Provide the (x, y) coordinate of the cell's center where the given text is located.  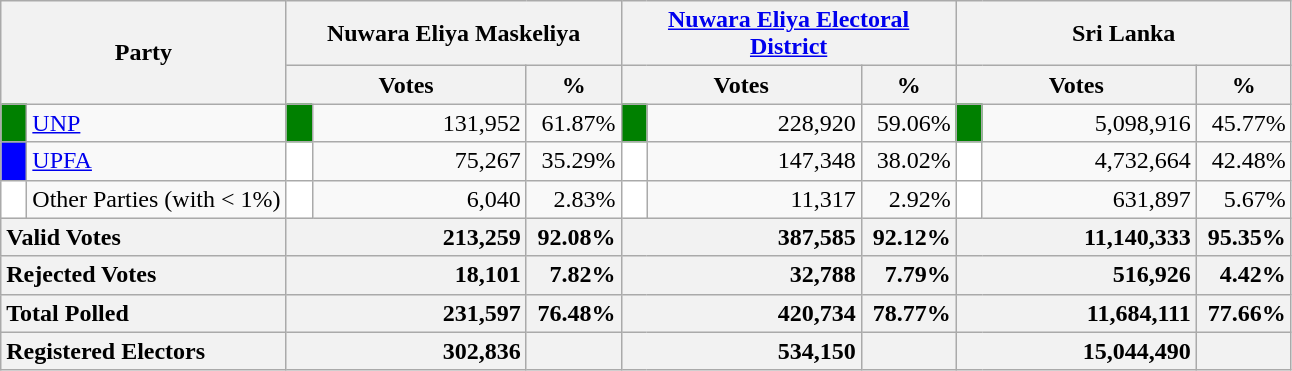
45.77% (1244, 123)
387,585 (741, 237)
11,140,333 (1076, 237)
516,926 (1076, 275)
92.08% (574, 237)
147,348 (754, 161)
2.92% (908, 199)
95.35% (1244, 237)
Total Polled (144, 313)
76.48% (574, 313)
18,101 (406, 275)
78.77% (908, 313)
2.83% (574, 199)
Sri Lanka (1124, 34)
15,044,490 (1076, 351)
Registered Electors (144, 351)
213,259 (406, 237)
7.82% (574, 275)
59.06% (908, 123)
4,732,664 (1089, 161)
Valid Votes (144, 237)
231,597 (406, 313)
11,684,111 (1076, 313)
5.67% (1244, 199)
61.87% (574, 123)
5,098,916 (1089, 123)
6,040 (419, 199)
38.02% (908, 161)
Nuwara Eliya Electoral District (788, 34)
Rejected Votes (144, 275)
Other Parties (with < 1%) (156, 199)
302,836 (406, 351)
UNP (156, 123)
92.12% (908, 237)
420,734 (741, 313)
42.48% (1244, 161)
Party (144, 52)
631,897 (1089, 199)
228,920 (754, 123)
75,267 (419, 161)
UPFA (156, 161)
131,952 (419, 123)
534,150 (741, 351)
32,788 (741, 275)
Nuwara Eliya Maskeliya (454, 34)
7.79% (908, 275)
4.42% (1244, 275)
77.66% (1244, 313)
35.29% (574, 161)
11,317 (754, 199)
